Detect which cell encompasses the target text, then output its [x, y] center coordinate. 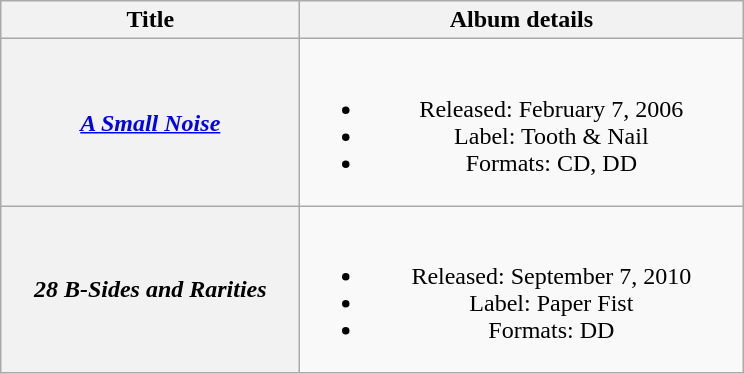
Released: February 7, 2006 Label: Tooth & NailFormats: CD, DD [522, 122]
Album details [522, 20]
A Small Noise [150, 122]
Released: September 7, 2010 Label: Paper FistFormats: DD [522, 290]
28 B-Sides and Rarities [150, 290]
Title [150, 20]
